Locate the cell with the specified text and output its [X, Y] center coordinate. 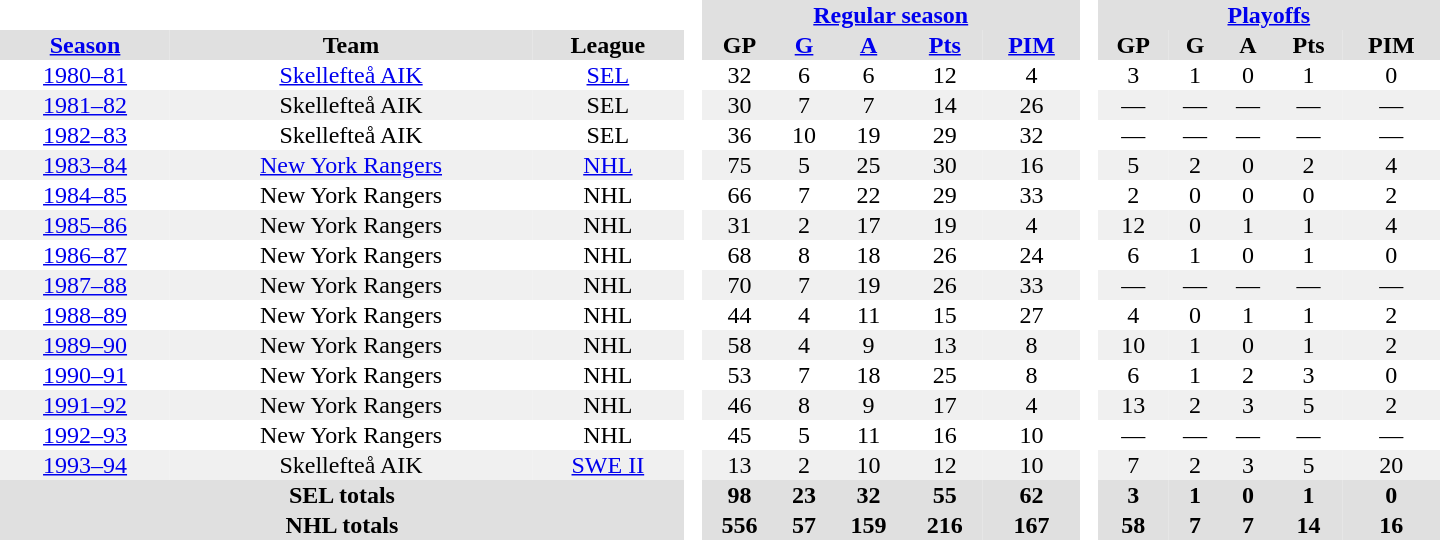
1983–84 [85, 165]
23 [804, 495]
44 [739, 315]
45 [739, 435]
Team [351, 45]
53 [739, 375]
216 [945, 525]
31 [739, 225]
1991–92 [85, 405]
1985–86 [85, 225]
70 [739, 285]
98 [739, 495]
15 [945, 315]
1992–93 [85, 435]
1984–85 [85, 195]
22 [868, 195]
159 [868, 525]
46 [739, 405]
556 [739, 525]
27 [1032, 315]
24 [1032, 255]
1990–91 [85, 375]
Season [85, 45]
55 [945, 495]
1981–82 [85, 105]
1980–81 [85, 75]
167 [1032, 525]
75 [739, 165]
36 [739, 135]
1982–83 [85, 135]
20 [1392, 465]
League [608, 45]
1989–90 [85, 345]
NHL totals [342, 525]
SWE II [608, 465]
57 [804, 525]
SEL totals [342, 495]
Playoffs [1269, 15]
1986–87 [85, 255]
66 [739, 195]
1993–94 [85, 465]
68 [739, 255]
1988–89 [85, 315]
1987–88 [85, 285]
62 [1032, 495]
Regular season [890, 15]
